Find where the given text appears and provide that cell's center as (x, y) coordinate. 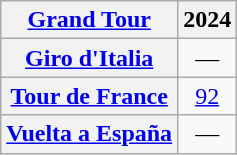
Grand Tour (90, 20)
Tour de France (90, 96)
Giro d'Italia (90, 58)
Vuelta a España (90, 134)
2024 (208, 20)
92 (208, 96)
